From the cell containing the given text, extract its center point as (X, Y) coordinate. 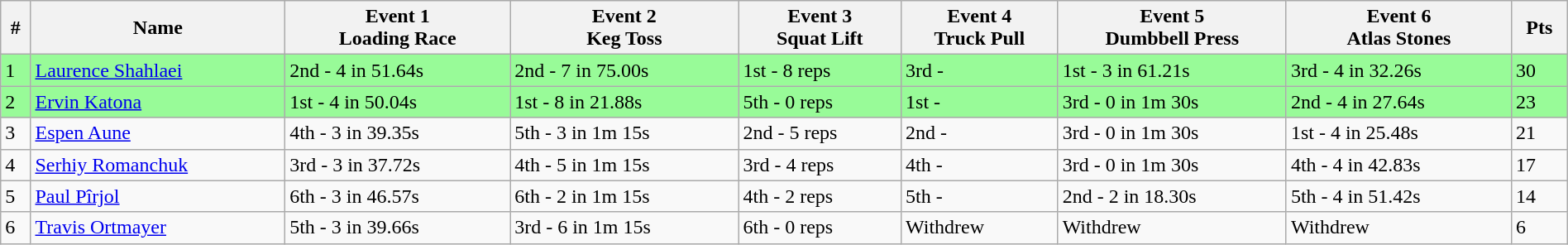
1st - 4 in 25.48s (1398, 133)
3rd - 4 reps (820, 165)
5th - 3 in 39.66s (398, 228)
Ervin Katona (158, 102)
4th - 4 in 42.83s (1398, 165)
2nd - 2 in 18.30s (1172, 196)
4th - 2 reps (820, 196)
3rd - 6 in 1m 15s (624, 228)
2 (16, 102)
6th - 3 in 46.57s (398, 196)
5th - 0 reps (820, 102)
1st - 8 reps (820, 70)
# (16, 28)
23 (1539, 102)
Name (158, 28)
Pts (1539, 28)
3rd - 4 in 32.26s (1398, 70)
3rd - (980, 70)
4 (16, 165)
Event 5Dumbbell Press (1172, 28)
2nd - (980, 133)
3rd - 3 in 37.72s (398, 165)
1st - 4 in 50.04s (398, 102)
5th - (980, 196)
Event 1Loading Race (398, 28)
4th - 5 in 1m 15s (624, 165)
1 (16, 70)
3 (16, 133)
Espen Aune (158, 133)
30 (1539, 70)
1st - 3 in 61.21s (1172, 70)
2nd - 4 in 27.64s (1398, 102)
4th - (980, 165)
Paul Pîrjol (158, 196)
Serhiy Romanchuk (158, 165)
5 (16, 196)
Event 4Truck Pull (980, 28)
2nd - 7 in 75.00s (624, 70)
21 (1539, 133)
4th - 3 in 39.35s (398, 133)
2nd - 5 reps (820, 133)
1st - (980, 102)
14 (1539, 196)
Travis Ortmayer (158, 228)
6th - 2 in 1m 15s (624, 196)
5th - 4 in 51.42s (1398, 196)
Event 6Atlas Stones (1398, 28)
2nd - 4 in 51.64s (398, 70)
1st - 8 in 21.88s (624, 102)
Event 2Keg Toss (624, 28)
6th - 0 reps (820, 228)
5th - 3 in 1m 15s (624, 133)
17 (1539, 165)
Event 3Squat Lift (820, 28)
Laurence Shahlaei (158, 70)
